Scan for the cell matching the given text and deliver its [X, Y] coordinate at center. 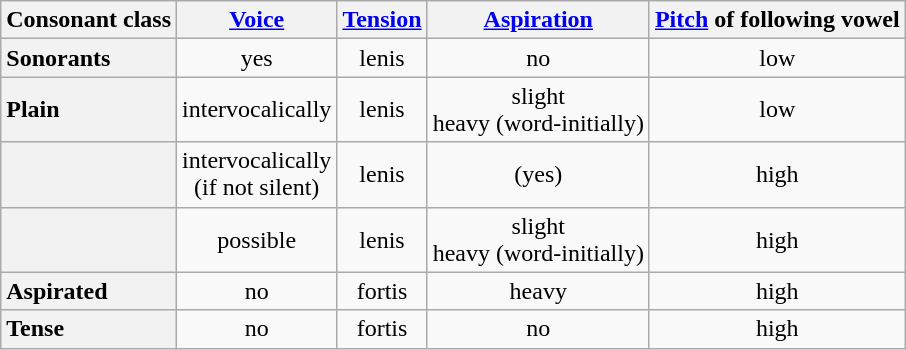
intervocalically(if not silent) [257, 174]
Pitch of following vowel [777, 20]
Voice [257, 20]
(yes) [538, 174]
possible [257, 240]
Consonant class [89, 20]
Aspirated [89, 291]
Aspiration [538, 20]
Sonorants [89, 58]
Tense [89, 329]
yes [257, 58]
Plain [89, 110]
heavy [538, 291]
intervocalically [257, 110]
Tension [382, 20]
